Determine the (X, Y) coordinate at the center of the cell enclosing the given text.  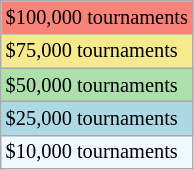
$10,000 tournaments (97, 152)
$100,000 tournaments (97, 17)
$25,000 tournaments (97, 118)
$75,000 tournaments (97, 51)
$50,000 tournaments (97, 85)
